Output the [X, Y] coordinate of the center of the cell containing the given text.  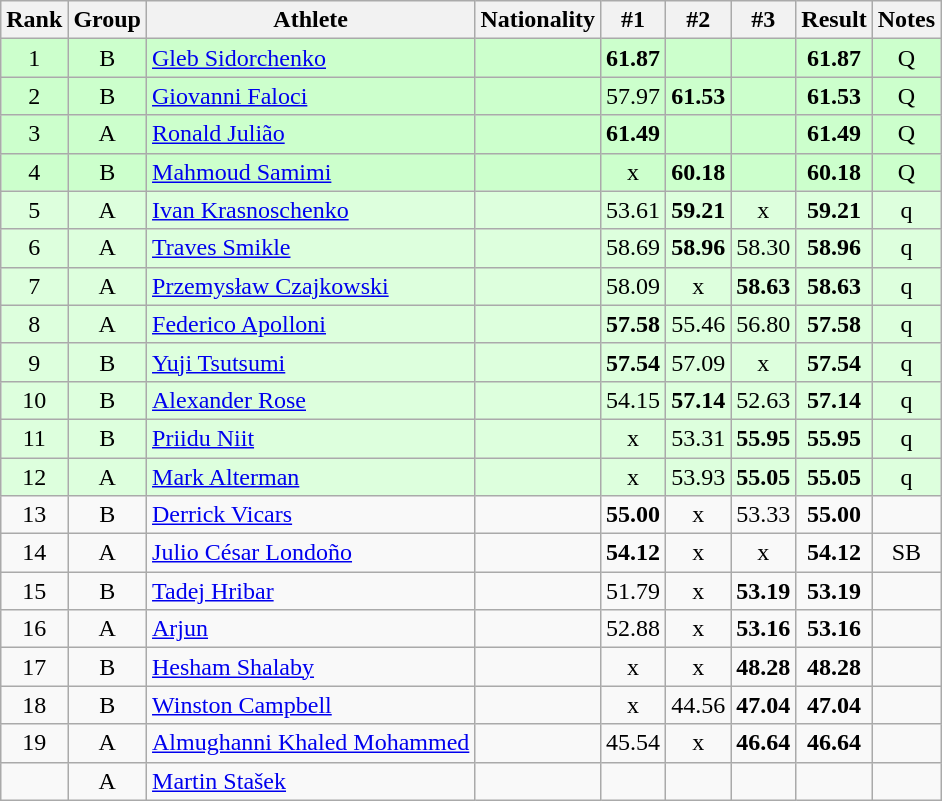
Tadej Hribar [311, 591]
54.15 [634, 400]
Ivan Krasnoschenko [311, 210]
5 [34, 210]
57.09 [698, 362]
Arjun [311, 629]
Yuji Tsutsumi [311, 362]
Mahmoud Samimi [311, 172]
16 [34, 629]
Hesham Shalaby [311, 667]
Athlete [311, 20]
Gleb Sidorchenko [311, 58]
#3 [764, 20]
10 [34, 400]
6 [34, 248]
18 [34, 705]
Julio César Londoño [311, 553]
13 [34, 515]
3 [34, 134]
8 [34, 324]
SB [906, 553]
Group [108, 20]
#2 [698, 20]
Almughanni Khaled Mohammed [311, 743]
Rank [34, 20]
55.46 [698, 324]
53.61 [634, 210]
Przemysław Czajkowski [311, 286]
Federico Apolloni [311, 324]
14 [34, 553]
58.69 [634, 248]
Traves Smikle [311, 248]
Ronald Julião [311, 134]
9 [34, 362]
51.79 [634, 591]
56.80 [764, 324]
1 [34, 58]
Derrick Vicars [311, 515]
52.63 [764, 400]
#1 [634, 20]
7 [34, 286]
15 [34, 591]
19 [34, 743]
11 [34, 438]
53.33 [764, 515]
4 [34, 172]
2 [34, 96]
44.56 [698, 705]
52.88 [634, 629]
Nationality [538, 20]
Alexander Rose [311, 400]
Giovanni Faloci [311, 96]
Priidu Niit [311, 438]
17 [34, 667]
58.09 [634, 286]
57.97 [634, 96]
Martin Stašek [311, 781]
53.31 [698, 438]
53.93 [698, 477]
Notes [906, 20]
58.30 [764, 248]
12 [34, 477]
45.54 [634, 743]
Mark Alterman [311, 477]
Result [834, 20]
Winston Campbell [311, 705]
